Provide the (X, Y) coordinate of the cell's center where the given text is located.  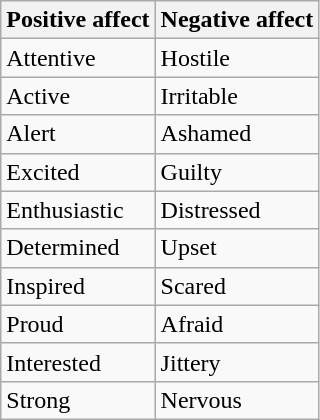
Distressed (237, 210)
Alert (78, 134)
Scared (237, 286)
Ashamed (237, 134)
Excited (78, 172)
Negative affect (237, 20)
Irritable (237, 96)
Inspired (78, 286)
Strong (78, 400)
Upset (237, 248)
Attentive (78, 58)
Proud (78, 324)
Active (78, 96)
Afraid (237, 324)
Jittery (237, 362)
Enthusiastic (78, 210)
Determined (78, 248)
Guilty (237, 172)
Positive affect (78, 20)
Hostile (237, 58)
Nervous (237, 400)
Interested (78, 362)
